Detect which cell encompasses the target text, then output its [X, Y] center coordinate. 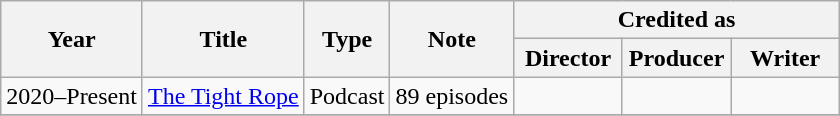
Title [223, 39]
Podcast [347, 96]
Year [72, 39]
Director [568, 58]
Note [452, 39]
The Tight Rope [223, 96]
Writer [786, 58]
Producer [676, 58]
Credited as [677, 20]
89 episodes [452, 96]
Type [347, 39]
2020–Present [72, 96]
